From the cell containing the given text, extract its center point as [x, y] coordinate. 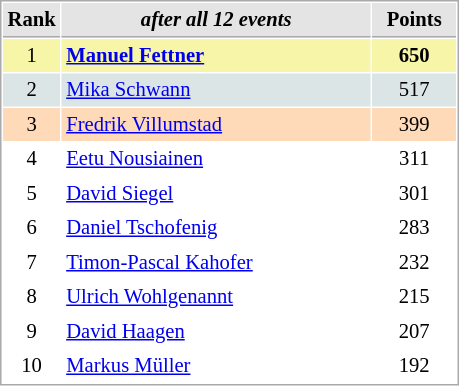
David Siegel [216, 194]
Manuel Fettner [216, 56]
3 [32, 124]
after all 12 events [216, 20]
Points [414, 20]
192 [414, 366]
8 [32, 296]
Timon-Pascal Kahofer [216, 262]
399 [414, 124]
4 [32, 158]
301 [414, 194]
650 [414, 56]
Rank [32, 20]
517 [414, 90]
232 [414, 262]
Mika Schwann [216, 90]
Ulrich Wohlgenannt [216, 296]
Fredrik Villumstad [216, 124]
215 [414, 296]
Markus Müller [216, 366]
283 [414, 228]
5 [32, 194]
10 [32, 366]
207 [414, 332]
9 [32, 332]
2 [32, 90]
1 [32, 56]
7 [32, 262]
311 [414, 158]
Daniel Tschofenig [216, 228]
David Haagen [216, 332]
Eetu Nousiainen [216, 158]
6 [32, 228]
